Capture the cell that displays the provided text and extract its [X, Y] central coordinate. 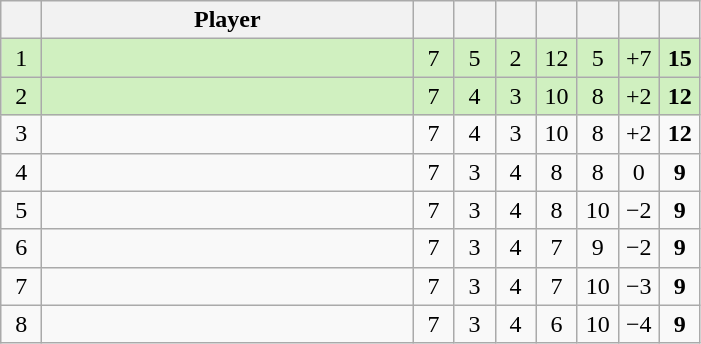
1 [22, 58]
15 [680, 58]
0 [638, 172]
−4 [638, 324]
−3 [638, 286]
+7 [638, 58]
Player [228, 20]
